Output the [x, y] coordinate of the center of the cell containing the given text.  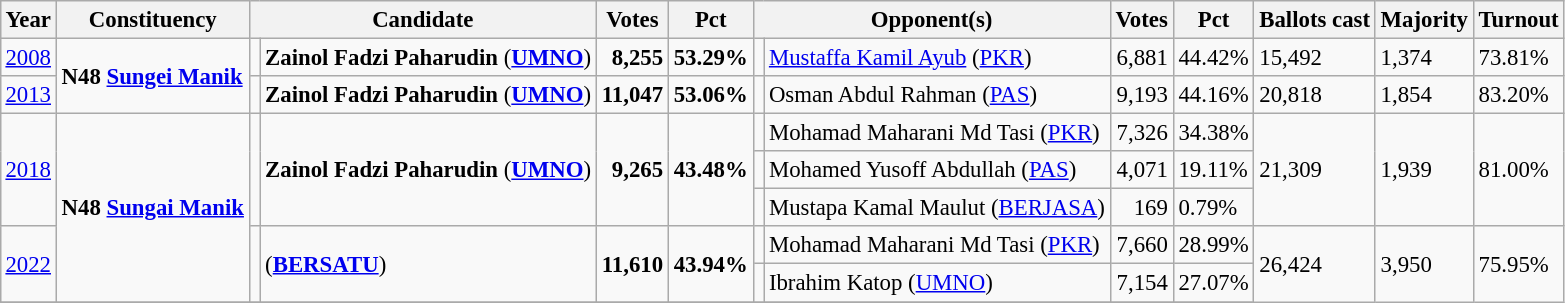
2018 [28, 170]
Mustapa Kamal Maulut (BERJASA) [938, 208]
21,309 [1314, 170]
81.00% [1518, 170]
7,326 [1142, 133]
2013 [28, 95]
43.94% [710, 264]
2022 [28, 264]
Ballots cast [1314, 20]
3,950 [1424, 264]
11,610 [632, 264]
9,265 [632, 170]
1,854 [1424, 95]
169 [1142, 208]
7,154 [1142, 283]
53.29% [710, 57]
9,193 [1142, 95]
27.07% [1214, 283]
Mustaffa Kamil Ayub (PKR) [938, 57]
20,818 [1314, 95]
Mohamed Yusoff Abdullah (PAS) [938, 170]
53.06% [710, 95]
0.79% [1214, 208]
83.20% [1518, 95]
44.42% [1214, 57]
Turnout [1518, 20]
28.99% [1214, 245]
26,424 [1314, 264]
8,255 [632, 57]
Year [28, 20]
Majority [1424, 20]
11,047 [632, 95]
7,660 [1142, 245]
4,071 [1142, 170]
1,374 [1424, 57]
2008 [28, 57]
(BERSATU) [428, 264]
Osman Abdul Rahman (PAS) [938, 95]
Ibrahim Katop (UMNO) [938, 283]
Candidate [422, 20]
N48 Sungei Manik [152, 76]
1,939 [1424, 170]
Opponent(s) [932, 20]
43.48% [710, 170]
Constituency [152, 20]
15,492 [1314, 57]
75.95% [1518, 264]
34.38% [1214, 133]
73.81% [1518, 57]
19.11% [1214, 170]
6,881 [1142, 57]
N48 Sungai Manik [152, 208]
44.16% [1214, 95]
